Detect which cell encompasses the target text, then output its [x, y] center coordinate. 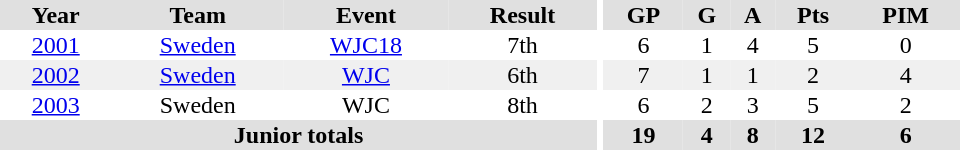
8th [522, 105]
Pts [813, 15]
7th [522, 45]
WJC18 [366, 45]
2003 [56, 105]
0 [906, 45]
GP [644, 15]
12 [813, 135]
Result [522, 15]
7 [644, 75]
Event [366, 15]
2001 [56, 45]
Team [198, 15]
A [752, 15]
19 [644, 135]
3 [752, 105]
Year [56, 15]
2002 [56, 75]
8 [752, 135]
PIM [906, 15]
6th [522, 75]
Junior totals [298, 135]
G [706, 15]
